Provide the (X, Y) coordinate of the cell's center where the given text is located.  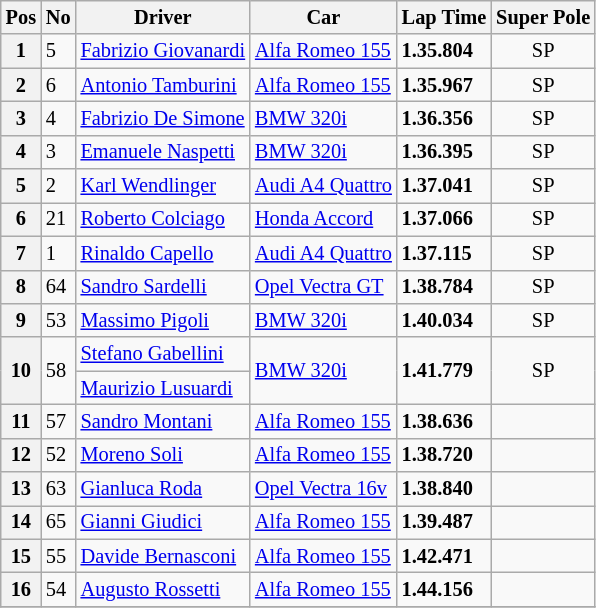
Opel Vectra 16v (324, 489)
1.37.041 (444, 186)
10 (21, 370)
1.38.784 (444, 287)
1.35.804 (444, 51)
Maurizio Lusuardi (163, 388)
Massimo Pigoli (163, 320)
Super Pole (543, 17)
Car (324, 17)
No (58, 17)
Driver (163, 17)
Karl Wendlinger (163, 186)
1.36.395 (444, 152)
7 (21, 253)
9 (21, 320)
Sandro Sardelli (163, 287)
1.37.115 (444, 253)
11 (21, 421)
15 (21, 556)
1.38.636 (444, 421)
Davide Bernasconi (163, 556)
Emanuele Naspetti (163, 152)
12 (21, 455)
Rinaldo Capello (163, 253)
Honda Accord (324, 219)
16 (21, 589)
57 (58, 421)
63 (58, 489)
Sandro Montani (163, 421)
1.41.779 (444, 370)
1.44.156 (444, 589)
Stefano Gabellini (163, 354)
1.42.471 (444, 556)
Pos (21, 17)
1.39.487 (444, 522)
Opel Vectra GT (324, 287)
65 (58, 522)
13 (21, 489)
1.40.034 (444, 320)
1.37.066 (444, 219)
Moreno Soli (163, 455)
Gianni Giudici (163, 522)
Antonio Tamburini (163, 85)
Lap Time (444, 17)
8 (21, 287)
Augusto Rossetti (163, 589)
58 (58, 370)
64 (58, 287)
55 (58, 556)
54 (58, 589)
52 (58, 455)
Roberto Colciago (163, 219)
Gianluca Roda (163, 489)
14 (21, 522)
Fabrizio Giovanardi (163, 51)
1.38.840 (444, 489)
1.35.967 (444, 85)
1.36.356 (444, 118)
Fabrizio De Simone (163, 118)
1.38.720 (444, 455)
21 (58, 219)
53 (58, 320)
